From the cell containing the given text, extract its center point as [X, Y] coordinate. 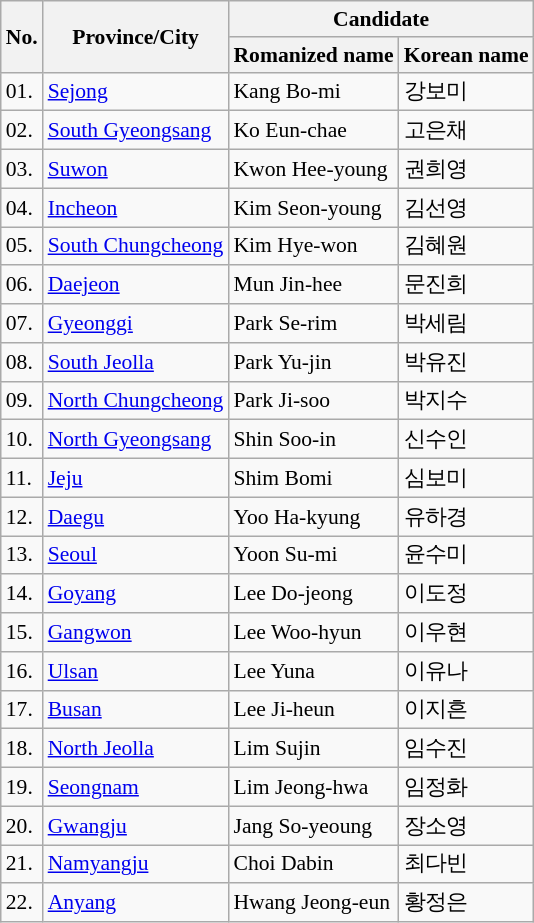
Goyang [136, 594]
박유진 [466, 362]
이도정 [466, 594]
Lee Do-jeong [313, 594]
South Chungcheong [136, 246]
North Jeolla [136, 748]
강보미 [466, 92]
Gyeonggi [136, 324]
유하경 [466, 516]
Kang Bo-mi [313, 92]
박세림 [466, 324]
권희영 [466, 170]
Incheon [136, 208]
Province/City [136, 36]
Shin Soo-in [313, 440]
황정은 [466, 904]
Gwangju [136, 826]
Yoon Su-mi [313, 556]
임수진 [466, 748]
11. [22, 478]
Park Yu-jin [313, 362]
Gangwon [136, 632]
Hwang Jeong-eun [313, 904]
Korean name [466, 55]
고은채 [466, 130]
19. [22, 788]
01. [22, 92]
South Gyeongsang [136, 130]
Lee Woo-hyun [313, 632]
Seoul [136, 556]
Busan [136, 710]
Yoo Ha-kyung [313, 516]
윤수미 [466, 556]
12. [22, 516]
장소영 [466, 826]
Lim Jeong-hwa [313, 788]
No. [22, 36]
14. [22, 594]
Mun Jin-hee [313, 286]
03. [22, 170]
박지수 [466, 400]
Park Ji-soo [313, 400]
문진희 [466, 286]
Kim Seon-young [313, 208]
이유나 [466, 672]
Lim Sujin [313, 748]
Romanized name [313, 55]
Ulsan [136, 672]
North Chungcheong [136, 400]
Shim Bomi [313, 478]
Jang So-yeoung [313, 826]
18. [22, 748]
Seongnam [136, 788]
Jeju [136, 478]
신수인 [466, 440]
Choi Dabin [313, 864]
Lee Ji-heun [313, 710]
15. [22, 632]
Sejong [136, 92]
South Jeolla [136, 362]
22. [22, 904]
02. [22, 130]
17. [22, 710]
08. [22, 362]
07. [22, 324]
김혜원 [466, 246]
Ko Eun-chae [313, 130]
Candidate [380, 19]
Park Se-rim [313, 324]
20. [22, 826]
Namyangju [136, 864]
임정화 [466, 788]
Suwon [136, 170]
Kwon Hee-young [313, 170]
Anyang [136, 904]
Lee Yuna [313, 672]
10. [22, 440]
최다빈 [466, 864]
이우현 [466, 632]
16. [22, 672]
09. [22, 400]
Daegu [136, 516]
Kim Hye-won [313, 246]
Daejeon [136, 286]
06. [22, 286]
13. [22, 556]
North Gyeongsang [136, 440]
05. [22, 246]
21. [22, 864]
04. [22, 208]
김선영 [466, 208]
심보미 [466, 478]
이지흔 [466, 710]
